Return the (x, y) coordinate for the center point of the cell that contains the specified text.  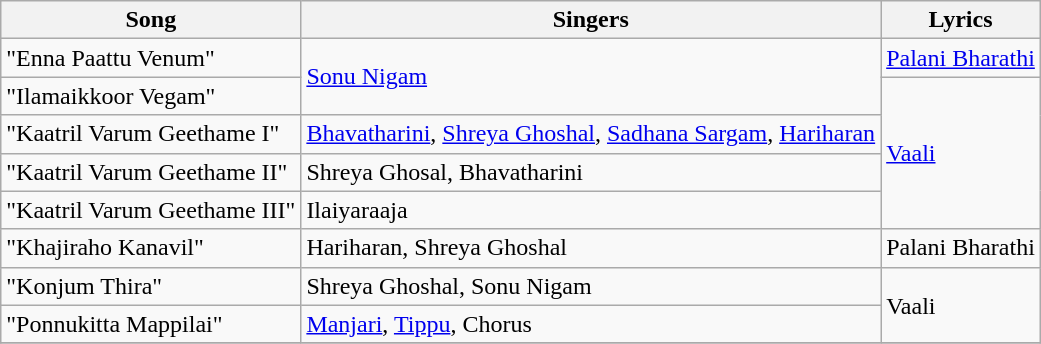
"Khajiraho Kanavil" (151, 248)
"Kaatril Varum Geethame III" (151, 210)
"Konjum Thira" (151, 286)
Sonu Nigam (591, 77)
Song (151, 20)
Ilaiyaraaja (591, 210)
Shreya Ghosal, Bhavatharini (591, 172)
"Kaatril Varum Geethame II" (151, 172)
"Ponnukitta Mappilai" (151, 324)
Bhavatharini, Shreya Ghoshal, Sadhana Sargam, Hariharan (591, 134)
Manjari, Tippu, Chorus (591, 324)
"Kaatril Varum Geethame I" (151, 134)
Shreya Ghoshal, Sonu Nigam (591, 286)
Hariharan, Shreya Ghoshal (591, 248)
Lyrics (961, 20)
Singers (591, 20)
"Enna Paattu Venum" (151, 58)
"Ilamaikkoor Vegam" (151, 96)
